Locate the cell with the specified text and output its [X, Y] center coordinate. 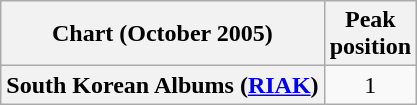
1 [370, 85]
Peakposition [370, 34]
South Korean Albums (RIAK) [162, 85]
Chart (October 2005) [162, 34]
